Identify which cell holds the provided text, then report its (x, y) central coordinate. 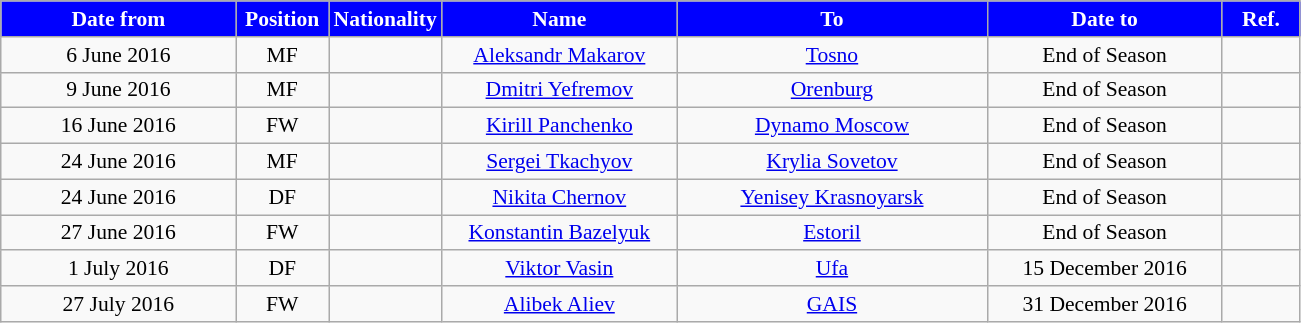
Name (560, 19)
Nikita Chernov (560, 197)
Konstantin Bazelyuk (560, 233)
Date to (1104, 19)
Aleksandr Makarov (560, 55)
1 July 2016 (118, 269)
9 June 2016 (118, 90)
Alibek Aliev (560, 304)
Kirill Panchenko (560, 126)
Krylia Sovetov (832, 162)
GAIS (832, 304)
15 December 2016 (1104, 269)
Dmitri Yefremov (560, 90)
27 June 2016 (118, 233)
16 June 2016 (118, 126)
Tosno (832, 55)
Position (282, 19)
Orenburg (832, 90)
Dynamo Moscow (832, 126)
31 December 2016 (1104, 304)
Estoril (832, 233)
Nationality (384, 19)
Sergei Tkachyov (560, 162)
Ufa (832, 269)
6 June 2016 (118, 55)
Date from (118, 19)
Yenisey Krasnoyarsk (832, 197)
Ref. (1261, 19)
To (832, 19)
27 July 2016 (118, 304)
Viktor Vasin (560, 269)
